From the cell containing the given text, extract its center point as [X, Y] coordinate. 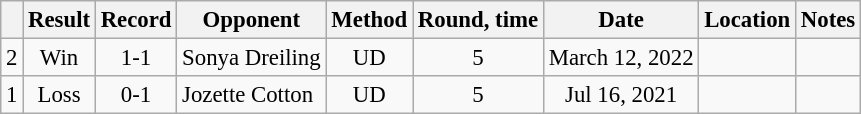
March 12, 2022 [620, 58]
Jozette Cotton [252, 95]
Opponent [252, 20]
0-1 [136, 95]
Method [370, 20]
Loss [60, 95]
Round, time [478, 20]
Location [748, 20]
Record [136, 20]
Win [60, 58]
Notes [828, 20]
2 [12, 58]
1 [12, 95]
Result [60, 20]
Date [620, 20]
Sonya Dreiling [252, 58]
Jul 16, 2021 [620, 95]
1-1 [136, 58]
